Extract the [x, y] coordinate from the center of the cell holding the provided text.  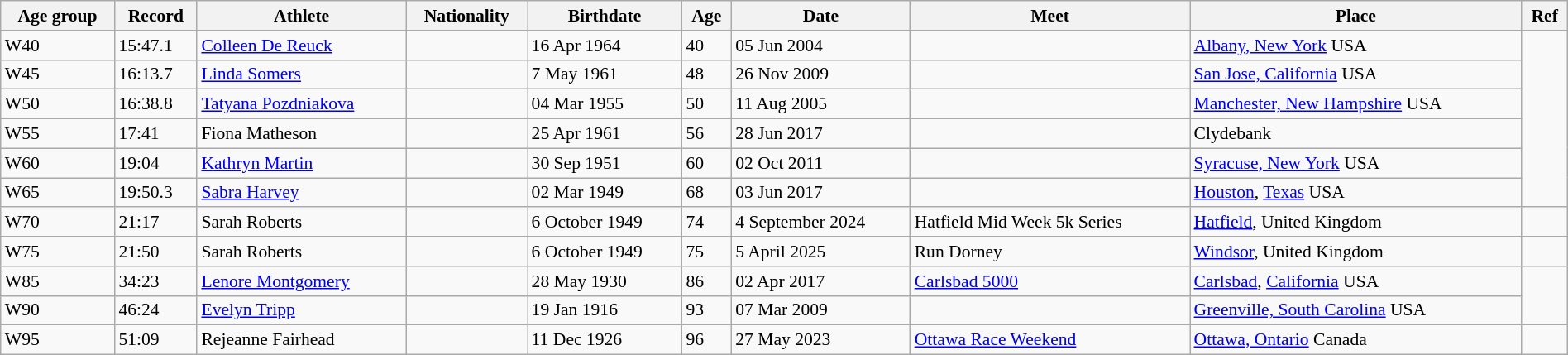
Age group [58, 16]
W90 [58, 310]
Sabra Harvey [301, 193]
Tatyana Pozdniakova [301, 104]
W65 [58, 193]
11 Dec 1926 [605, 340]
Rejeanne Fairhead [301, 340]
Birthdate [605, 16]
Kathryn Martin [301, 163]
Manchester, New Hampshire USA [1356, 104]
16:38.8 [155, 104]
75 [707, 252]
46:24 [155, 310]
5 April 2025 [820, 252]
19 Jan 1916 [605, 310]
Albany, New York USA [1356, 46]
Hatfield Mid Week 5k Series [1050, 223]
86 [707, 281]
04 Mar 1955 [605, 104]
Fiona Matheson [301, 134]
28 Jun 2017 [820, 134]
W40 [58, 46]
Athlete [301, 16]
21:50 [155, 252]
San Jose, California USA [1356, 74]
W45 [58, 74]
Nationality [466, 16]
Windsor, United Kingdom [1356, 252]
Ottawa, Ontario Canada [1356, 340]
28 May 1930 [605, 281]
50 [707, 104]
Run Dorney [1050, 252]
Ottawa Race Weekend [1050, 340]
W70 [58, 223]
17:41 [155, 134]
Houston, Texas USA [1356, 193]
Place [1356, 16]
Carlsbad, California USA [1356, 281]
30 Sep 1951 [605, 163]
02 Apr 2017 [820, 281]
03 Jun 2017 [820, 193]
74 [707, 223]
02 Mar 1949 [605, 193]
Syracuse, New York USA [1356, 163]
34:23 [155, 281]
Hatfield, United Kingdom [1356, 223]
51:09 [155, 340]
11 Aug 2005 [820, 104]
16:13.7 [155, 74]
93 [707, 310]
25 Apr 1961 [605, 134]
4 September 2024 [820, 223]
40 [707, 46]
60 [707, 163]
Greenville, South Carolina USA [1356, 310]
19:50.3 [155, 193]
05 Jun 2004 [820, 46]
26 Nov 2009 [820, 74]
W95 [58, 340]
02 Oct 2011 [820, 163]
Carlsbad 5000 [1050, 281]
7 May 1961 [605, 74]
68 [707, 193]
Colleen De Reuck [301, 46]
96 [707, 340]
Evelyn Tripp [301, 310]
07 Mar 2009 [820, 310]
48 [707, 74]
56 [707, 134]
21:17 [155, 223]
19:04 [155, 163]
Meet [1050, 16]
Lenore Montgomery [301, 281]
Age [707, 16]
W60 [58, 163]
27 May 2023 [820, 340]
Record [155, 16]
Date [820, 16]
Ref [1545, 16]
Linda Somers [301, 74]
16 Apr 1964 [605, 46]
Clydebank [1356, 134]
W85 [58, 281]
W75 [58, 252]
W50 [58, 104]
W55 [58, 134]
15:47.1 [155, 46]
